Determine the [x, y] coordinate at the center of the cell enclosing the given text.  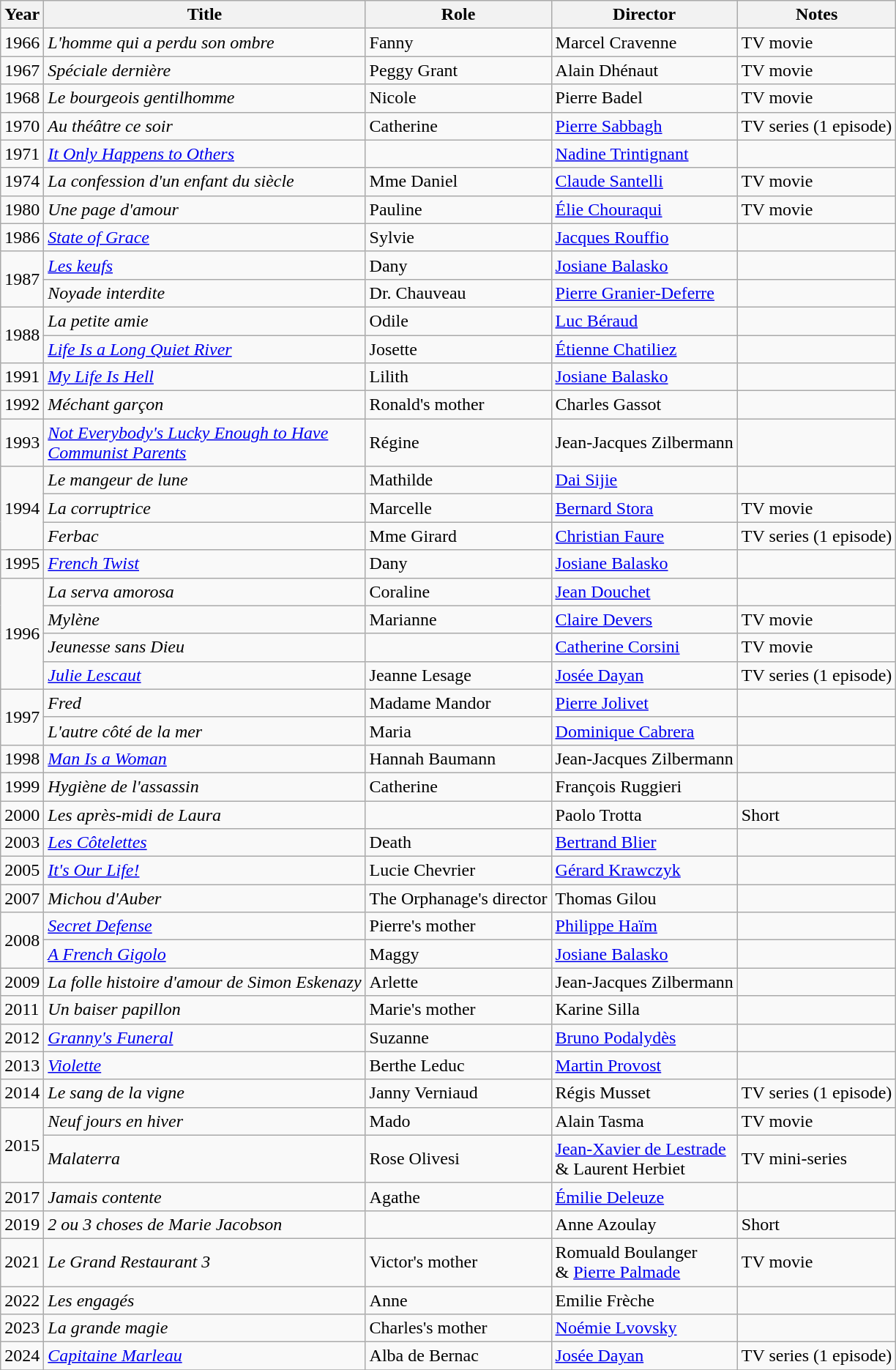
1966 [22, 42]
Capitaine Marleau [205, 1356]
2017 [22, 1196]
Méchant garçon [205, 405]
Mme Daniel [458, 182]
Maggy [458, 954]
My Life Is Hell [205, 377]
State of Grace [205, 237]
French Twist [205, 564]
Émilie Deleuze [644, 1196]
Marianne [458, 619]
It's Our Life! [205, 871]
Victor's mother [458, 1262]
Secret Defense [205, 926]
1998 [22, 759]
Une page d'amour [205, 209]
Gérard Krawczyk [644, 871]
Dai Sijie [644, 480]
Michou d'Auber [205, 898]
Noyade interdite [205, 293]
Lilith [458, 377]
1991 [22, 377]
Marie's mother [458, 1010]
Peggy Grant [458, 70]
Year [22, 15]
Maria [458, 731]
Romuald Boulanger & Pierre Palmade [644, 1262]
Jean Douchet [644, 592]
Mme Girard [458, 536]
Marcelle [458, 508]
Philippe Haïm [644, 926]
Alain Dhénaut [644, 70]
Pierre Granier-Deferre [644, 293]
Claude Santelli [644, 182]
Anne Azoulay [644, 1224]
Bruno Podalydès [644, 1038]
2005 [22, 871]
Pierre Sabbagh [644, 126]
Role [458, 15]
Thomas Gilou [644, 898]
Anne [458, 1300]
2023 [22, 1328]
1980 [22, 209]
1994 [22, 508]
2000 [22, 815]
Pierre Badel [644, 98]
Granny's Funeral [205, 1038]
Nicole [458, 98]
Title [205, 15]
Élie Chouraqui [644, 209]
2009 [22, 982]
Le Grand Restaurant 3 [205, 1262]
2013 [22, 1065]
Lucie Chevrier [458, 871]
Noémie Lvovsky [644, 1328]
The Orphanage's director [458, 898]
2021 [22, 1262]
Dominique Cabrera [644, 731]
1992 [22, 405]
Les après-midi de Laura [205, 815]
Pierre Jolivet [644, 703]
Rose Olivesi [458, 1158]
2015 [22, 1145]
Alba de Bernac [458, 1356]
1996 [22, 633]
1971 [22, 154]
Catherine Corsini [644, 647]
Christian Faure [644, 536]
1970 [22, 126]
2011 [22, 1010]
Death [458, 843]
2008 [22, 940]
La serva amorosa [205, 592]
Hannah Baumann [458, 759]
Luc Béraud [644, 321]
Fred [205, 703]
Director [644, 15]
Hygiène de l'assassin [205, 786]
La corruptrice [205, 508]
Régine [458, 442]
1995 [22, 564]
Mathilde [458, 480]
Violette [205, 1065]
2007 [22, 898]
Ronald's mother [458, 405]
A French Gigolo [205, 954]
La confession d'un enfant du siècle [205, 182]
2012 [22, 1038]
Jacques Rouffio [644, 237]
1993 [22, 442]
Julie Lescaut [205, 675]
Arlette [458, 982]
Jean-Xavier de Lestrade & Laurent Herbiet [644, 1158]
It Only Happens to Others [205, 154]
2 ou 3 choses de Marie Jacobson [205, 1224]
Le bourgeois gentilhomme [205, 98]
1999 [22, 786]
2022 [22, 1300]
Notes [817, 15]
Le sang de la vigne [205, 1093]
1974 [22, 182]
Un baiser papillon [205, 1010]
Régis Musset [644, 1093]
L'homme qui a perdu son ombre [205, 42]
Coraline [458, 592]
Les engagés [205, 1300]
Martin Provost [644, 1065]
Alain Tasma [644, 1121]
Étienne Chatiliez [644, 349]
Fanny [458, 42]
La folle histoire d'amour de Simon Eskenazy [205, 982]
2014 [22, 1093]
Jamais contente [205, 1196]
Bertrand Blier [644, 843]
Nadine Trintignant [644, 154]
Josette [458, 349]
Agathe [458, 1196]
Bernard Stora [644, 508]
Spéciale dernière [205, 70]
Charles's mother [458, 1328]
Madame Mandor [458, 703]
2024 [22, 1356]
1987 [22, 279]
L'autre côté de la mer [205, 731]
Berthe Leduc [458, 1065]
Emilie Frèche [644, 1300]
Dr. Chauveau [458, 293]
Les keufs [205, 265]
Karine Silla [644, 1010]
Neuf jours en hiver [205, 1121]
François Ruggieri [644, 786]
1968 [22, 98]
Le mangeur de lune [205, 480]
La petite amie [205, 321]
Sylvie [458, 237]
Life Is a Long Quiet River [205, 349]
Ferbac [205, 536]
Les Côtelettes [205, 843]
Au théâtre ce soir [205, 126]
Suzanne [458, 1038]
Charles Gassot [644, 405]
Pierre's mother [458, 926]
Marcel Cravenne [644, 42]
2019 [22, 1224]
1997 [22, 717]
Janny Verniaud [458, 1093]
Claire Devers [644, 619]
Paolo Trotta [644, 815]
Malaterra [205, 1158]
Not Everybody's Lucky Enough to Have Communist Parents [205, 442]
Odile [458, 321]
Jeunesse sans Dieu [205, 647]
2003 [22, 843]
1986 [22, 237]
1967 [22, 70]
1988 [22, 335]
Pauline [458, 209]
La grande magie [205, 1328]
Mylène [205, 619]
TV mini-series [817, 1158]
Jeanne Lesage [458, 675]
Man Is a Woman [205, 759]
Mado [458, 1121]
